Detect which cell encompasses the target text, then output its (X, Y) center coordinate. 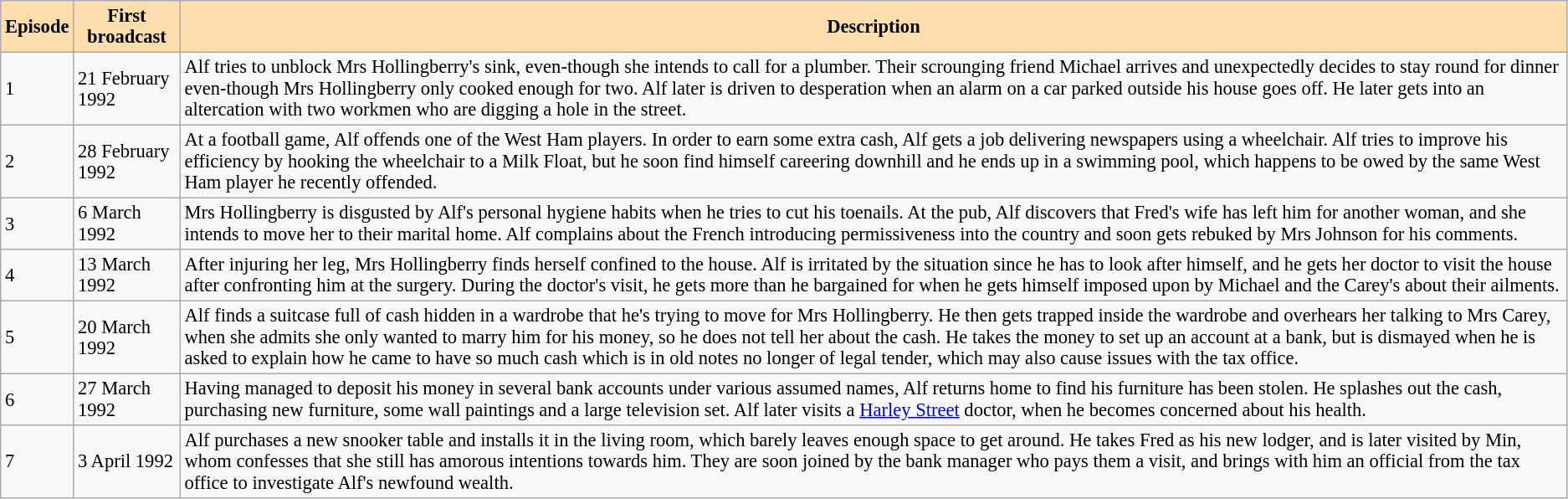
28 February 1992 (127, 161)
First broadcast (127, 27)
4 (37, 275)
6 (37, 399)
20 March 1992 (127, 337)
5 (37, 337)
Description (874, 27)
13 March 1992 (127, 275)
3 April 1992 (127, 462)
Episode (37, 27)
1 (37, 89)
27 March 1992 (127, 399)
6 March 1992 (127, 224)
7 (37, 462)
3 (37, 224)
21 February 1992 (127, 89)
2 (37, 161)
